Output the (x, y) coordinate of the center of the cell containing the given text.  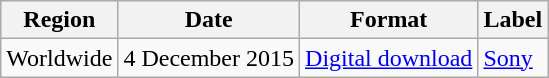
Format (389, 20)
Label (513, 20)
Digital download (389, 58)
Region (60, 20)
Date (209, 20)
4 December 2015 (209, 58)
Sony (513, 58)
Worldwide (60, 58)
